Capture the cell that displays the provided text and extract its [X, Y] central coordinate. 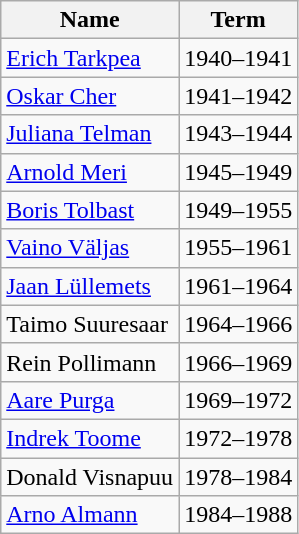
1984–1988 [238, 515]
Donald Visnapuu [90, 477]
1940–1941 [238, 58]
1972–1978 [238, 438]
Arno Almann [90, 515]
1978–1984 [238, 477]
1943–1944 [238, 134]
Aare Purga [90, 400]
Term [238, 20]
1969–1972 [238, 400]
Arnold Meri [90, 172]
Rein Pollimann [90, 362]
1955–1961 [238, 248]
1941–1942 [238, 96]
1961–1964 [238, 286]
Juliana Telman [90, 134]
1949–1955 [238, 210]
Name [90, 20]
Vaino Väljas [90, 248]
1945–1949 [238, 172]
Indrek Toome [90, 438]
Jaan Lüllemets [90, 286]
Oskar Cher [90, 96]
1966–1969 [238, 362]
1964–1966 [238, 324]
Taimo Suuresaar [90, 324]
Boris Tolbast [90, 210]
Erich Tarkpea [90, 58]
